Output the [x, y] coordinate of the center of the cell containing the given text.  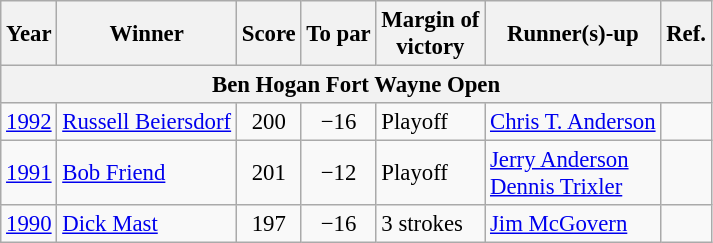
−12 [338, 174]
Russell Beiersdorf [147, 122]
Score [268, 34]
Bob Friend [147, 174]
1992 [29, 122]
197 [268, 224]
Dick Mast [147, 224]
Jerry Anderson Dennis Trixler [573, 174]
1991 [29, 174]
Margin ofvictory [430, 34]
Winner [147, 34]
Ben Hogan Fort Wayne Open [356, 85]
Runner(s)-up [573, 34]
Chris T. Anderson [573, 122]
201 [268, 174]
Ref. [686, 34]
Year [29, 34]
200 [268, 122]
Jim McGovern [573, 224]
To par [338, 34]
3 strokes [430, 224]
1990 [29, 224]
